Extract the (x, y) coordinate from the center of the cell holding the provided text.  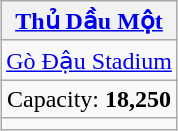
Thủ Dầu Một (90, 21)
Gò Đậu Stadium (90, 60)
Capacity: 18,250 (90, 99)
